Locate the cell with the specified text and output its (X, Y) center coordinate. 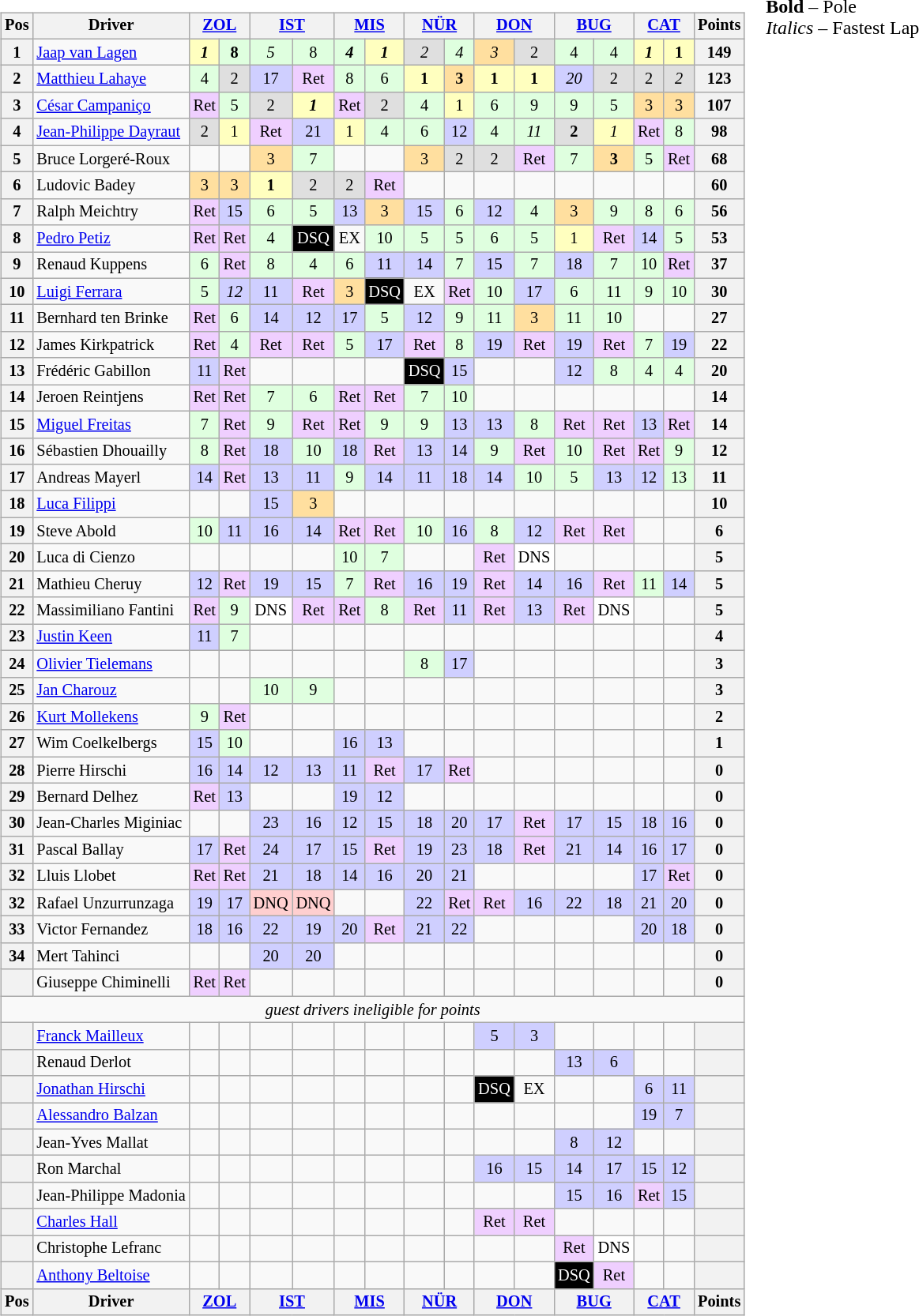
Mert Tahinci (111, 957)
Wim Coelkelbergs (111, 743)
Jaap van Lagen (111, 52)
60 (719, 186)
56 (719, 212)
Giuseppe Chiminelli (111, 983)
Miguel Freitas (111, 424)
Jean-Philippe Madonia (111, 1196)
53 (719, 239)
guest drivers ineligible for points (373, 1010)
James Kirkpatrick (111, 345)
Christophe Lefranc (111, 1249)
Rafael Unzurrunzaga (111, 903)
Jean-Philippe Dayraut (111, 132)
Anthony Beltoise (111, 1275)
Charles Hall (111, 1222)
107 (719, 106)
68 (719, 159)
Pierre Hirschi (111, 770)
37 (719, 265)
Olivier Tielemans (111, 664)
29 (17, 797)
Matthieu Lahaye (111, 79)
33 (17, 930)
31 (17, 850)
Renaud Derlot (111, 1062)
Sébastien Dhouailly (111, 451)
26 (17, 717)
Ron Marchal (111, 1169)
Victor Fernandez (111, 930)
Pascal Ballay (111, 850)
Bruce Lorgeré-Roux (111, 159)
Luca Filippi (111, 504)
Jeroen Reintjens (111, 398)
Jonathan Hirschi (111, 1089)
149 (719, 52)
28 (17, 770)
Mathieu Cheruy (111, 584)
Alessandro Balzan (111, 1116)
Renaud Kuppens (111, 265)
Jean-Yves Mallat (111, 1142)
Jean-Charles Miginiac (111, 823)
25 (17, 690)
Andreas Mayerl (111, 478)
Lluis Llobet (111, 877)
98 (719, 132)
Justin Keen (111, 637)
Jan Charouz (111, 690)
Steve Abold (111, 531)
Bernard Delhez (111, 797)
Pedro Petiz (111, 239)
Luigi Ferrara (111, 291)
Frédéric Gabillon (111, 371)
Bernhard ten Brinke (111, 318)
César Campaniço (111, 106)
34 (17, 957)
Ludovic Badey (111, 186)
Franck Mailleux (111, 1036)
Luca di Cienzo (111, 558)
123 (719, 79)
Massimiliano Fantini (111, 611)
Kurt Mollekens (111, 717)
Ralph Meichtry (111, 212)
